Return the (x, y) coordinate for the center point of the cell that contains the specified text.  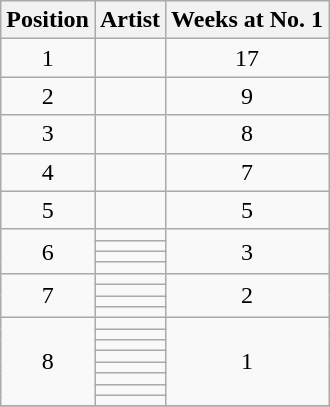
Position (48, 20)
6 (48, 251)
4 (48, 172)
9 (248, 96)
17 (248, 58)
Weeks at No. 1 (248, 20)
Artist (130, 20)
